From the cell containing the given text, extract its center point as [X, Y] coordinate. 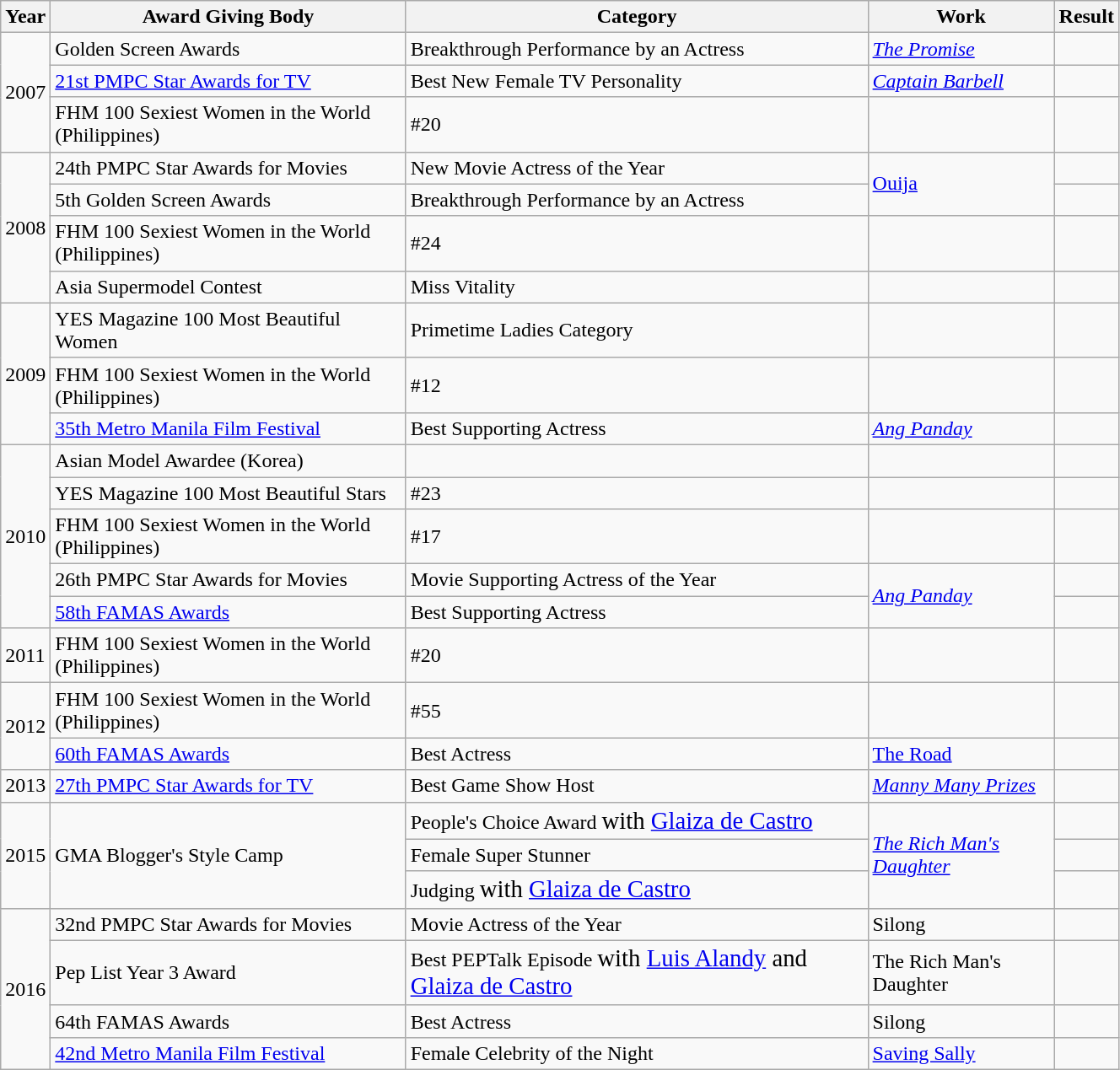
Miss Vitality [637, 287]
27th PMPC Star Awards for TV [228, 786]
Result [1086, 17]
Ouija [961, 184]
People's Choice Award with Glaiza de Castro [637, 820]
#24 [637, 243]
#55 [637, 710]
2013 [25, 786]
YES Magazine 100 Most Beautiful Women [228, 331]
Asian Model Awardee (Korea) [228, 460]
Category [637, 17]
2007 [25, 93]
GMA Blogger's Style Camp [228, 855]
2012 [25, 727]
21st PMPC Star Awards for TV [228, 81]
Saving Sally [961, 1053]
26th PMPC Star Awards for Movies [228, 580]
Movie Actress of the Year [637, 924]
Female Super Stunner [637, 855]
#12 [637, 384]
New Movie Actress of the Year [637, 168]
2009 [25, 374]
2015 [25, 855]
Pep List Year 3 Award [228, 973]
24th PMPC Star Awards for Movies [228, 168]
YES Magazine 100 Most Beautiful Stars [228, 493]
58th FAMAS Awards [228, 612]
The Road [961, 754]
Best Game Show Host [637, 786]
Best New Female TV Personality [637, 81]
2008 [25, 228]
2011 [25, 656]
Female Celebrity of the Night [637, 1053]
Manny Many Prizes [961, 786]
Judging with Glaiza de Castro [637, 890]
2010 [25, 536]
42nd Metro Manila Film Festival [228, 1053]
Year [25, 17]
64th FAMAS Awards [228, 1021]
#17 [637, 536]
Work [961, 17]
Captain Barbell [961, 81]
Primetime Ladies Category [637, 331]
5th Golden Screen Awards [228, 200]
32nd PMPC Star Awards for Movies [228, 924]
Movie Supporting Actress of the Year [637, 580]
60th FAMAS Awards [228, 754]
Award Giving Body [228, 17]
#23 [637, 493]
The Promise [961, 49]
35th Metro Manila Film Festival [228, 428]
Best PEPTalk Episode with Luis Alandy and Glaiza de Castro [637, 973]
Golden Screen Awards [228, 49]
2016 [25, 988]
Asia Supermodel Contest [228, 287]
